Output the [x, y] coordinate of the center of the cell containing the given text.  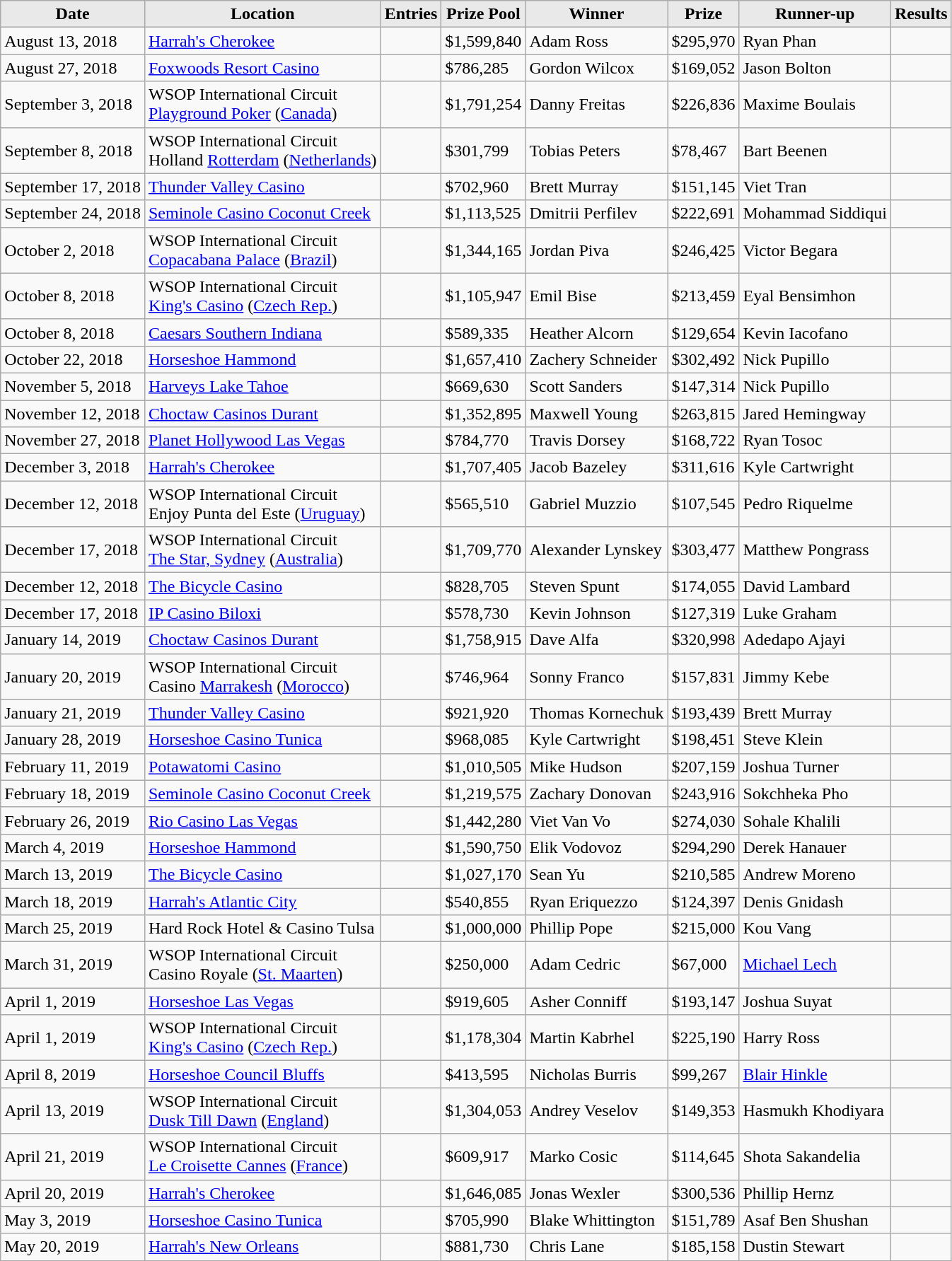
Andrey Veselov [597, 1110]
Alexander Lynskey [597, 550]
September 8, 2018 [73, 150]
$1,599,840 [484, 41]
$1,707,405 [484, 467]
$1,352,895 [484, 414]
Maxime Boulais [815, 105]
$921,920 [484, 713]
Horseshoe Council Bluffs [262, 1074]
WSOP International CircuitHolland Rotterdam (Netherlands) [262, 150]
November 27, 2018 [73, 441]
$1,027,170 [484, 874]
Winner [597, 14]
Jacob Bazeley [597, 467]
Scott Sanders [597, 386]
Sohale Khalili [815, 820]
$157,831 [703, 676]
$669,630 [484, 386]
$198,451 [703, 740]
Derek Hanauer [815, 847]
$294,290 [703, 847]
$1,791,254 [484, 105]
Danny Freitas [597, 105]
Tobias Peters [597, 150]
$919,605 [484, 1001]
$881,730 [484, 1247]
WSOP International CircuitCopacabana Palace (Brazil) [262, 250]
Jimmy Kebe [815, 676]
$1,178,304 [484, 1038]
Mike Hudson [597, 767]
$243,916 [703, 794]
Entries [411, 14]
Matthew Pongrass [815, 550]
$185,158 [703, 1247]
Dave Alfa [597, 640]
Blake Whittington [597, 1220]
Victor Begara [815, 250]
$67,000 [703, 965]
$226,836 [703, 105]
Sokchheka Pho [815, 794]
Rio Casino Las Vegas [262, 820]
$828,705 [484, 586]
$129,654 [703, 332]
$274,030 [703, 820]
January 14, 2019 [73, 640]
$302,492 [703, 359]
WSOP International CircuitCasino Royale (St. Maarten) [262, 965]
Nicholas Burris [597, 1074]
WSOP International CircuitPlayground Poker (Canada) [262, 105]
$1,304,053 [484, 1110]
$303,477 [703, 550]
$215,000 [703, 929]
$207,159 [703, 767]
$1,344,165 [484, 250]
January 21, 2019 [73, 713]
$1,646,085 [484, 1193]
Ryan Tosoc [815, 441]
$263,815 [703, 414]
$702,960 [484, 187]
$540,855 [484, 902]
April 21, 2019 [73, 1157]
January 28, 2019 [73, 740]
Ryan Phan [815, 41]
$114,645 [703, 1157]
November 5, 2018 [73, 386]
David Lambard [815, 586]
Thomas Kornechuk [597, 713]
$705,990 [484, 1220]
March 4, 2019 [73, 847]
Heather Alcorn [597, 332]
$149,353 [703, 1110]
$124,397 [703, 902]
$413,595 [484, 1074]
Jared Hemingway [815, 414]
December 3, 2018 [73, 467]
Viet Tran [815, 187]
Mohammad Siddiqui [815, 214]
Harveys Lake Tahoe [262, 386]
Harrah's New Orleans [262, 1247]
February 18, 2019 [73, 794]
$589,335 [484, 332]
Michael Lech [815, 965]
Viet Van Vo [597, 820]
Shota Sakandelia [815, 1157]
$193,439 [703, 713]
$250,000 [484, 965]
Foxwoods Resort Casino [262, 68]
Hasmukh Khodiyara [815, 1110]
$609,917 [484, 1157]
$1,010,505 [484, 767]
Harry Ross [815, 1038]
Zachery Schneider [597, 359]
$1,000,000 [484, 929]
September 24, 2018 [73, 214]
$151,789 [703, 1220]
Jonas Wexler [597, 1193]
Elik Vodovoz [597, 847]
Sean Yu [597, 874]
$78,467 [703, 150]
March 18, 2019 [73, 902]
$1,758,915 [484, 640]
Maxwell Young [597, 414]
$174,055 [703, 586]
Zachary Donovan [597, 794]
May 20, 2019 [73, 1247]
WSOP International CircuitEnjoy Punta del Este (Uruguay) [262, 504]
Asher Conniff [597, 1001]
March 31, 2019 [73, 965]
February 26, 2019 [73, 820]
$246,425 [703, 250]
$968,085 [484, 740]
Date [73, 14]
$210,585 [703, 874]
Location [262, 14]
Jason Bolton [815, 68]
$1,105,947 [484, 296]
Kevin Iacofano [815, 332]
IP Casino Biloxi [262, 613]
$320,998 [703, 640]
WSOP International CircuitCasino Marrakesh (Morocco) [262, 676]
WSOP International CircuitDusk Till Dawn (England) [262, 1110]
April 13, 2019 [73, 1110]
Sonny Franco [597, 676]
Steve Klein [815, 740]
Adedapo Ajayi [815, 640]
WSOP International CircuitThe Star, Sydney (Australia) [262, 550]
$222,691 [703, 214]
$300,536 [703, 1193]
Luke Graham [815, 613]
Eyal Bensimhon [815, 296]
March 25, 2019 [73, 929]
Gordon Wilcox [597, 68]
$168,722 [703, 441]
$578,730 [484, 613]
$301,799 [484, 150]
Ryan Eriquezzo [597, 902]
WSOP International CircuitLe Croisette Cannes (France) [262, 1157]
Planet Hollywood Las Vegas [262, 441]
Emil Bise [597, 296]
Hard Rock Hotel & Casino Tulsa [262, 929]
Dmitrii Perfilev [597, 214]
Harrah's Atlantic City [262, 902]
Results [921, 14]
$99,267 [703, 1074]
Bart Beenen [815, 150]
Asaf Ben Shushan [815, 1220]
Horseshoe Las Vegas [262, 1001]
Denis Gnidash [815, 902]
September 17, 2018 [73, 187]
April 8, 2019 [73, 1074]
Phillip Hernz [815, 1193]
Martin Kabrhel [597, 1038]
Steven Spunt [597, 586]
$193,147 [703, 1001]
Adam Cedric [597, 965]
Runner-up [815, 14]
$225,190 [703, 1038]
Andrew Moreno [815, 874]
$151,145 [703, 187]
$1,709,770 [484, 550]
August 27, 2018 [73, 68]
November 12, 2018 [73, 414]
Prize Pool [484, 14]
Caesars Southern Indiana [262, 332]
Phillip Pope [597, 929]
$311,616 [703, 467]
October 22, 2018 [73, 359]
October 2, 2018 [73, 250]
Gabriel Muzzio [597, 504]
Adam Ross [597, 41]
$786,285 [484, 68]
$1,442,280 [484, 820]
Potawatomi Casino [262, 767]
May 3, 2019 [73, 1220]
Travis Dorsey [597, 441]
$1,657,410 [484, 359]
January 20, 2019 [73, 676]
Pedro Riquelme [815, 504]
Chris Lane [597, 1247]
$213,459 [703, 296]
$784,770 [484, 441]
Kevin Johnson [597, 613]
Dustin Stewart [815, 1247]
$107,545 [703, 504]
March 13, 2019 [73, 874]
Joshua Suyat [815, 1001]
$169,052 [703, 68]
Kou Vang [815, 929]
$127,319 [703, 613]
Prize [703, 14]
April 20, 2019 [73, 1193]
Joshua Turner [815, 767]
August 13, 2018 [73, 41]
$147,314 [703, 386]
$1,113,525 [484, 214]
February 11, 2019 [73, 767]
$746,964 [484, 676]
$295,970 [703, 41]
Marko Cosic [597, 1157]
$565,510 [484, 504]
$1,590,750 [484, 847]
$1,219,575 [484, 794]
September 3, 2018 [73, 105]
Jordan Piva [597, 250]
Blair Hinkle [815, 1074]
